From the cell containing the given text, extract its center point as (X, Y) coordinate. 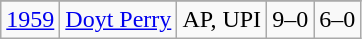
AP, UPI (222, 20)
Doyt Perry (118, 20)
6–0 (338, 20)
9–0 (290, 20)
1959 (30, 20)
